Search for the cell housing the specified text and yield its [X, Y] center coordinate. 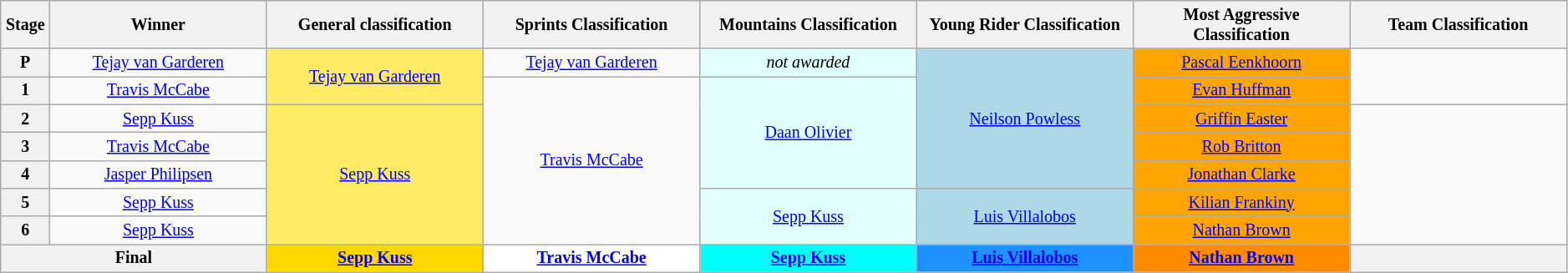
6 [25, 230]
Jasper Philipsen [159, 174]
Kilian Frankiny [1241, 202]
4 [25, 174]
Final [134, 259]
General classification [374, 25]
2 [25, 119]
3 [25, 147]
Evan Huffman [1241, 90]
Griffin Easter [1241, 119]
Pascal Eenkhoorn [1241, 63]
Winner [159, 25]
Daan Olivier [809, 133]
Most Aggressive Classification [1241, 25]
Young Rider Classification [1024, 25]
not awarded [809, 63]
P [25, 63]
Rob Britton [1241, 147]
Neilson Powless [1024, 119]
1 [25, 90]
5 [25, 202]
Stage [25, 25]
Jonathan Clarke [1241, 174]
Team Classification [1459, 25]
Sprints Classification [591, 25]
Mountains Classification [809, 25]
